Identify which cell holds the provided text, then report its [X, Y] central coordinate. 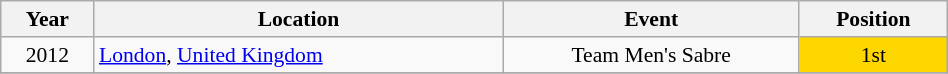
London, United Kingdom [298, 55]
Team Men's Sabre [652, 55]
Year [48, 19]
Location [298, 19]
Position [873, 19]
1st [873, 55]
2012 [48, 55]
Event [652, 19]
